Return the [X, Y] coordinate for the center point of the cell that contains the specified text.  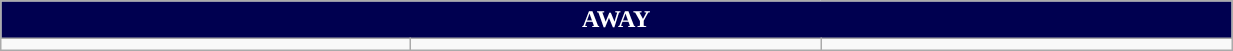
AWAY [616, 20]
